Return the (X, Y) coordinate for the center point of the cell that contains the specified text.  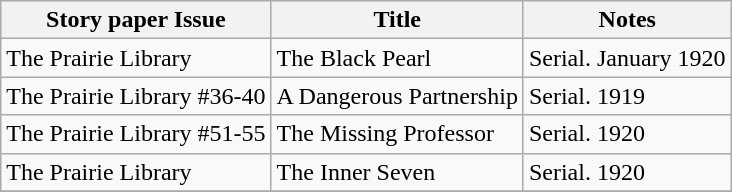
The Inner Seven (397, 172)
The Black Pearl (397, 58)
A Dangerous Partnership (397, 96)
The Prairie Library #51-55 (136, 134)
Serial. January 1920 (627, 58)
Serial. 1919 (627, 96)
The Missing Professor (397, 134)
Notes (627, 20)
Title (397, 20)
The Prairie Library #36-40 (136, 96)
Story paper Issue (136, 20)
